Detect which cell encompasses the target text, then output its (X, Y) center coordinate. 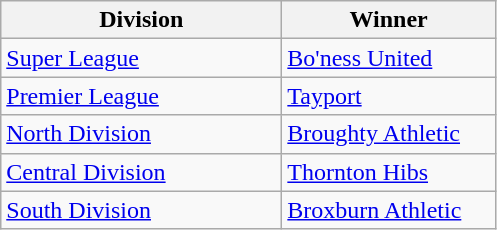
Winner (389, 20)
South Division (142, 210)
Bo'ness United (389, 58)
Super League (142, 58)
North Division (142, 134)
Tayport (389, 96)
Central Division (142, 172)
Broughty Athletic (389, 134)
Thornton Hibs (389, 172)
Division (142, 20)
Broxburn Athletic (389, 210)
Premier League (142, 96)
